Identify which cell holds the provided text, then report its (x, y) central coordinate. 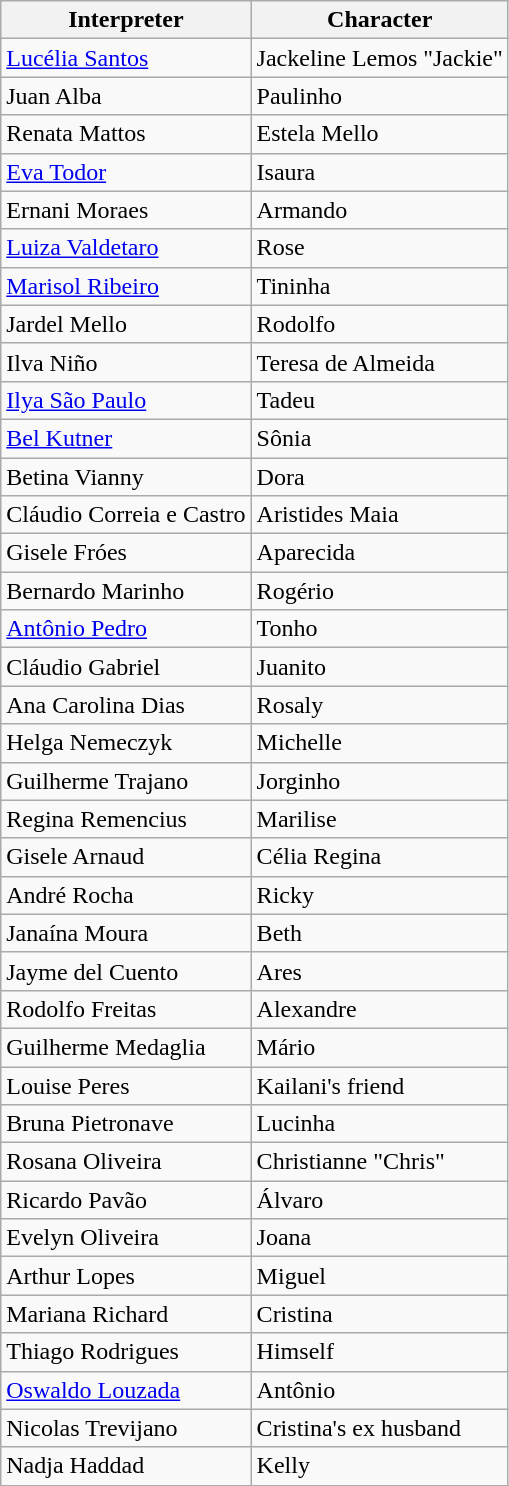
Rosana Oliveira (126, 1162)
Interpreter (126, 20)
Rogério (380, 591)
Jardel Mello (126, 324)
Regina Remencius (126, 819)
Gisele Fróes (126, 553)
Helga Nemeczyk (126, 743)
Ricky (380, 895)
Gisele Arnaud (126, 857)
Eva Todor (126, 172)
Nicolas Trevijano (126, 1428)
Guilherme Medaglia (126, 1047)
Tininha (380, 286)
Luiza Valdetaro (126, 248)
Rodolfo (380, 324)
Rodolfo Freitas (126, 1009)
Jayme del Cuento (126, 971)
Himself (380, 1352)
Tadeu (380, 400)
Ares (380, 971)
Oswaldo Louzada (126, 1390)
Bruna Pietronave (126, 1124)
Ilya São Paulo (126, 400)
Ernani Moraes (126, 210)
Thiago Rodrigues (126, 1352)
Beth (380, 933)
Cristina (380, 1314)
Christianne "Chris" (380, 1162)
Louise Peres (126, 1085)
Bernardo Marinho (126, 591)
Janaína Moura (126, 933)
Lucinha (380, 1124)
Cláudio Gabriel (126, 667)
Arthur Lopes (126, 1276)
Jackeline Lemos "Jackie" (380, 58)
Cristina's ex husband (380, 1428)
Bel Kutner (126, 438)
Dora (380, 477)
Mariana Richard (126, 1314)
Rose (380, 248)
Renata Mattos (126, 134)
Armando (380, 210)
Juanito (380, 667)
Ana Carolina Dias (126, 705)
Kelly (380, 1466)
Jorginho (380, 781)
Antônio Pedro (126, 629)
Álvaro (380, 1200)
Marisol Ribeiro (126, 286)
Antônio (380, 1390)
Character (380, 20)
Ricardo Pavão (126, 1200)
Cláudio Correia e Castro (126, 515)
Aparecida (380, 553)
Lucélia Santos (126, 58)
Miguel (380, 1276)
Aristides Maia (380, 515)
Célia Regina (380, 857)
Paulinho (380, 96)
Betina Vianny (126, 477)
Guilherme Trajano (126, 781)
Ilva Niño (126, 362)
Michelle (380, 743)
Rosaly (380, 705)
Tonho (380, 629)
Sônia (380, 438)
Alexandre (380, 1009)
Nadja Haddad (126, 1466)
Marilise (380, 819)
Estela Mello (380, 134)
André Rocha (126, 895)
Kailani's friend (380, 1085)
Teresa de Almeida (380, 362)
Evelyn Oliveira (126, 1238)
Mário (380, 1047)
Joana (380, 1238)
Juan Alba (126, 96)
Isaura (380, 172)
